From the cell containing the given text, extract its center point as (x, y) coordinate. 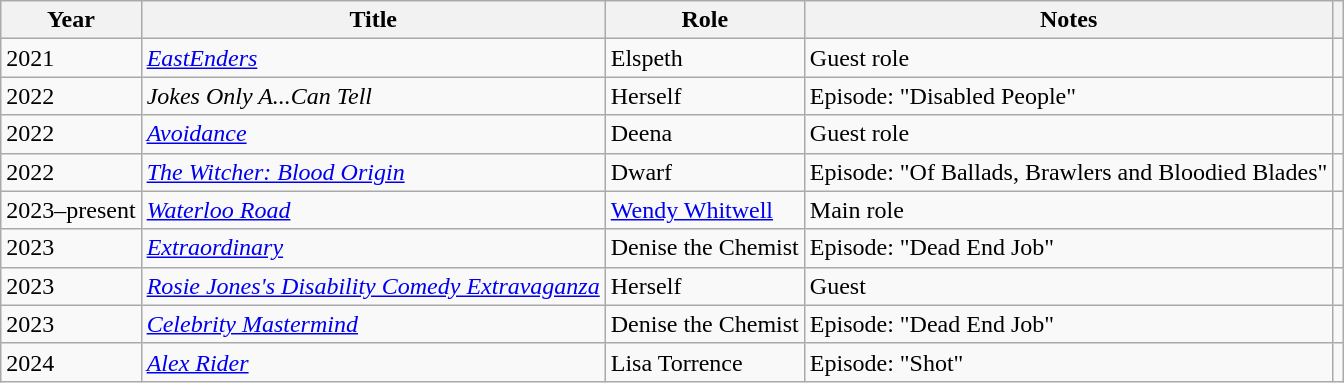
Alex Rider (373, 362)
Dwarf (704, 172)
Episode: "Of Ballads, Brawlers and Bloodied Blades" (1068, 172)
Deena (704, 134)
Lisa Torrence (704, 362)
Jokes Only A...Can Tell (373, 96)
Notes (1068, 20)
Episode: "Shot" (1068, 362)
Extraordinary (373, 248)
Guest (1068, 286)
Waterloo Road (373, 210)
2024 (71, 362)
EastEnders (373, 58)
Elspeth (704, 58)
2021 (71, 58)
Celebrity Mastermind (373, 324)
Role (704, 20)
2023–present (71, 210)
Avoidance (373, 134)
The Witcher: Blood Origin (373, 172)
Title (373, 20)
Episode: "Disabled People" (1068, 96)
Wendy Whitwell (704, 210)
Year (71, 20)
Main role (1068, 210)
Rosie Jones's Disability Comedy Extravaganza (373, 286)
